Provide the [x, y] coordinate of the cell's center where the given text is located.  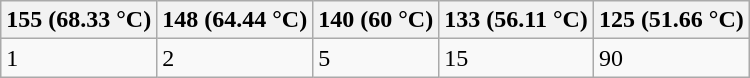
125 (51.66 °C) [671, 20]
5 [376, 58]
2 [235, 58]
1 [79, 58]
155 (68.33 °C) [79, 20]
15 [516, 58]
148 (64.44 °C) [235, 20]
140 (60 °C) [376, 20]
90 [671, 58]
133 (56.11 °C) [516, 20]
